Find where the given text appears and provide that cell's center as [X, Y] coordinate. 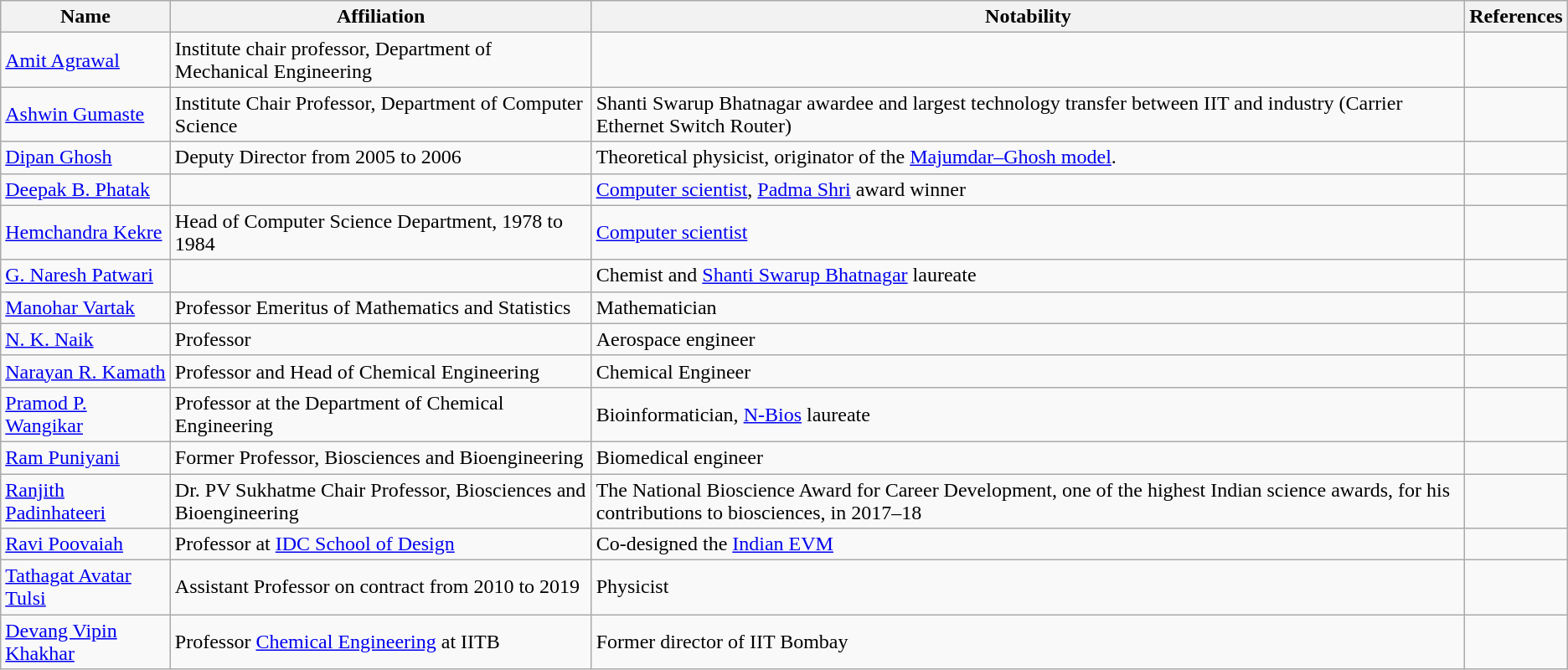
Professor and Head of Chemical Engineering [380, 371]
Name [85, 17]
Professor Emeritus of Mathematics and Statistics [380, 307]
Mathematician [1029, 307]
Shanti Swarup Bhatnagar awardee and largest technology transfer between IIT and industry (Carrier Ethernet Switch Router) [1029, 114]
Biomedical engineer [1029, 457]
Computer scientist [1029, 233]
Theoretical physicist, originator of the Majumdar–Ghosh model. [1029, 157]
Assistant Professor on contract from 2010 to 2019 [380, 588]
N. K. Naik [85, 339]
Chemical Engineer [1029, 371]
Deepak B. Phatak [85, 189]
Institute chair professor, Department of Mechanical Engineering [380, 60]
Ashwin Gumaste [85, 114]
G. Naresh Patwari [85, 276]
Former director of IIT Bombay [1029, 642]
Bioinformatician, N-Bios laureate [1029, 414]
Notability [1029, 17]
Former Professor, Biosciences and Bioengineering [380, 457]
Devang Vipin Khakhar [85, 642]
Professor at the Department of Chemical Engineering [380, 414]
Co-designed the Indian EVM [1029, 544]
Tathagat Avatar Tulsi [85, 588]
Amit Agrawal [85, 60]
Computer scientist, Padma Shri award winner [1029, 189]
References [1516, 17]
Aerospace engineer [1029, 339]
Ram Puniyani [85, 457]
Professor Chemical Engineering at IITB [380, 642]
Affiliation [380, 17]
Professor [380, 339]
Pramod P. Wangikar [85, 414]
Dr. PV Sukhatme Chair Professor, Biosciences and Bioengineering [380, 501]
Hemchandra Kekre [85, 233]
Physicist [1029, 588]
Dipan Ghosh [85, 157]
Manohar Vartak [85, 307]
The National Bioscience Award for Career Development, one of the highest Indian science awards, for his contributions to biosciences, in 2017–18 [1029, 501]
Head of Computer Science Department, 1978 to 1984 [380, 233]
Ranjith Padinhateeri [85, 501]
Chemist and Shanti Swarup Bhatnagar laureate [1029, 276]
Ravi Poovaiah [85, 544]
Institute Chair Professor, Department of Computer Science [380, 114]
Professor at IDC School of Design [380, 544]
Narayan R. Kamath [85, 371]
Deputy Director from 2005 to 2006 [380, 157]
